Return the (X, Y) coordinate for the center point of the cell that contains the specified text.  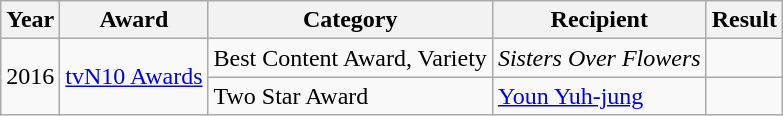
2016 (30, 77)
tvN10 Awards (134, 77)
Category (350, 20)
Award (134, 20)
Year (30, 20)
Result (744, 20)
Sisters Over Flowers (599, 58)
Youn Yuh-jung (599, 96)
Best Content Award, Variety (350, 58)
Two Star Award (350, 96)
Recipient (599, 20)
